From the cell containing the given text, extract its center point as (X, Y) coordinate. 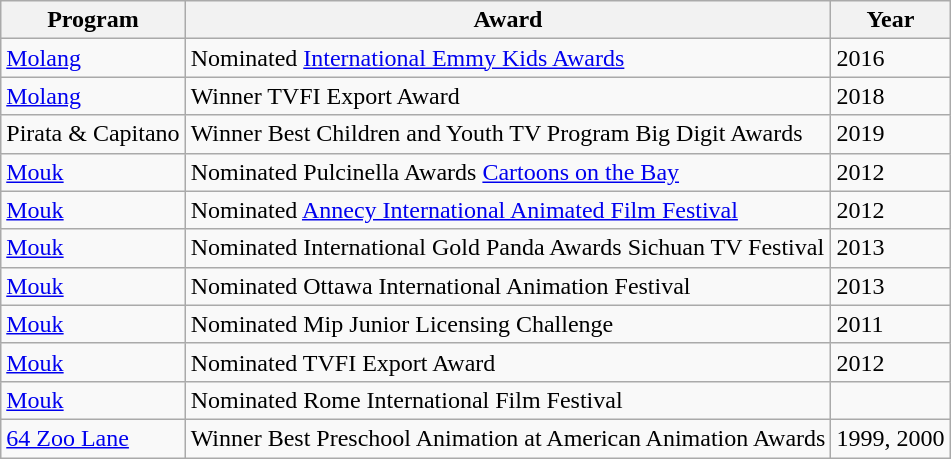
2011 (890, 324)
64 Zoo Lane (93, 438)
Nominated International Gold Panda Awards Sichuan TV Festival (508, 248)
Winner Best Preschool Animation at American Animation Awards (508, 438)
1999, 2000 (890, 438)
Winner TVFI Export Award (508, 96)
Nominated TVFI Export Award (508, 362)
Nominated Rome International Film Festival (508, 400)
Nominated Annecy International Animated Film Festival (508, 210)
2018 (890, 96)
Program (93, 20)
Pirata & Capitano (93, 134)
2019 (890, 134)
Nominated Pulcinella Awards Cartoons on the Bay (508, 172)
2016 (890, 58)
Nominated Mip Junior Licensing Challenge (508, 324)
Year (890, 20)
Award (508, 20)
Winner Best Children and Youth TV Program Big Digit Awards (508, 134)
Nominated Ottawa International Animation Festival (508, 286)
Nominated International Emmy Kids Awards (508, 58)
